Find where the given text appears and provide that cell's center as [x, y] coordinate. 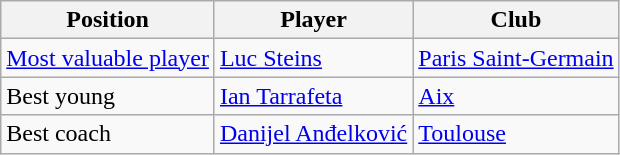
Toulouse [516, 134]
Danijel Anđelković [313, 134]
Best young [108, 96]
Best coach [108, 134]
Ian Tarrafeta [313, 96]
Player [313, 20]
Aix [516, 96]
Most valuable player [108, 58]
Luc Steins [313, 58]
Position [108, 20]
Club [516, 20]
Paris Saint-Germain [516, 58]
